Determine the [x, y] coordinate at the center of the cell enclosing the given text.  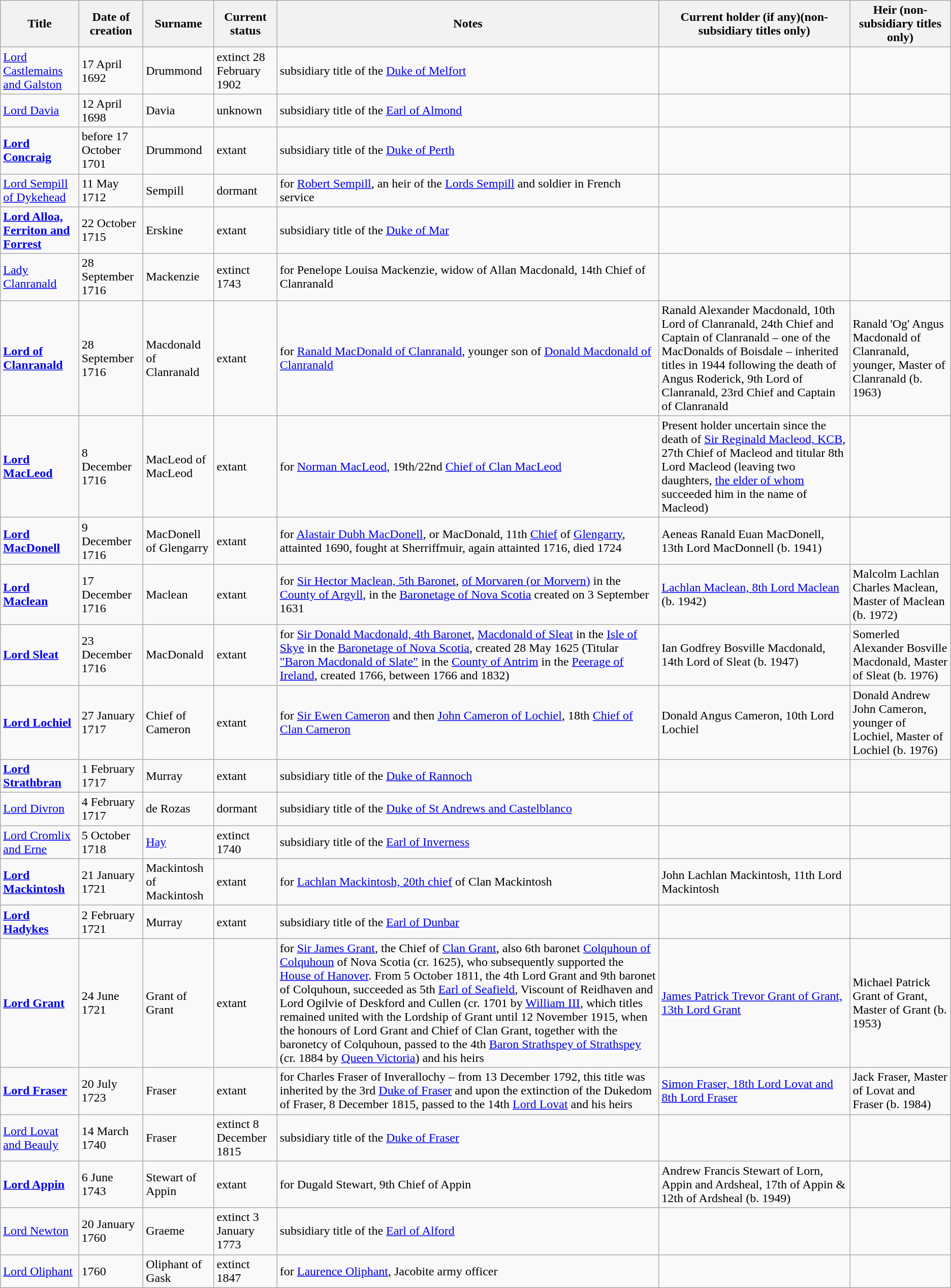
for Alastair Dubh MacDonell, or MacDonald, 11th Chief of Glengarry, attainted 1690, fought at Sherriffmuir, again attainted 1716, died 1724 [468, 541]
Lachlan Maclean, 8th Lord Maclean (b. 1942) [754, 594]
Lord Strathbran [40, 776]
MacLeod of MacLeod [179, 466]
Mackenzie [179, 277]
Maclean [179, 594]
Hay [179, 842]
Graeme [179, 1231]
subsidiary title of the Duke of St Andrews and Castelblanco [468, 809]
Lord Hadykes [40, 922]
Lord Lochiel [40, 722]
for Norman MacLeod, 19th/22nd Chief of Clan MacLeod [468, 466]
Lord Sleat [40, 654]
20 January 1760 [111, 1231]
extinct 1740 [245, 842]
Mackintosh of Mackintosh [179, 882]
Lord Grant [40, 1003]
Lord Castlemains and Galston [40, 71]
Lord Cromlix and Erne [40, 842]
subsidiary title of the Earl of Alford [468, 1231]
Lord Mackintosh [40, 882]
Donald Angus Cameron, 10th Lord Lochiel [754, 722]
subsidiary title of the Duke of Perth [468, 150]
subsidiary title of the Duke of Rannoch [468, 776]
for Lachlan Mackintosh, 20th chief of Clan Mackintosh [468, 882]
subsidiary title of the Earl of Almond [468, 111]
Lord Divron [40, 809]
20 July 1723 [111, 1091]
Donald Andrew John Cameron, younger of Lochiel, Master of Lochiel (b. 1976) [900, 722]
27 January 1717 [111, 722]
Michael Patrick Grant of Grant, Master of Grant (b. 1953) [900, 1003]
21 January 1721 [111, 882]
Lord Sempill of Dykehead [40, 190]
24 June 1721 [111, 1003]
James Patrick Trevor Grant of Grant, 13th Lord Grant [754, 1003]
Lord MacLeod [40, 466]
John Lachlan Mackintosh, 11th Lord Mackintosh [754, 882]
Andrew Francis Stewart of Lorn, Appin and Ardsheal, 17th of Appin & 12th of Ardsheal (b. 1949) [754, 1184]
Stewart of Appin [179, 1184]
Ranald 'Og' Angus Macdonald of Clanranald, younger, Master of Clanranald (b. 1963) [900, 358]
Lord Oliphant [40, 1271]
Current status [245, 24]
subsidiary title of the Duke of Melfort [468, 71]
Date of creation [111, 24]
Ian Godfrey Bosville Macdonald, 14th Lord of Sleat (b. 1947) [754, 654]
subsidiary title of the Earl of Dunbar [468, 922]
14 March 1740 [111, 1138]
Aeneas Ranald Euan MacDonell, 13th Lord MacDonnell (b. 1941) [754, 541]
11 May 1712 [111, 190]
Lord MacDonell [40, 541]
1 February 1717 [111, 776]
Davia [179, 111]
extinct 1743 [245, 277]
extinct 8 December 1815 [245, 1138]
12 April 1698 [111, 111]
for Sir Hector Maclean, 5th Baronet, of Morvaren (or Morvern) in the County of Argyll, in the Baronetage of Nova Scotia created on 3 September 1631 [468, 594]
subsidiary title of the Duke of Fraser [468, 1138]
for Sir Ewen Cameron and then John Cameron of Lochiel, 18th Chief of Clan Cameron [468, 722]
17 April 1692 [111, 71]
Lord Concraig [40, 150]
Lord Davia [40, 111]
Lady Clanranald [40, 277]
Simon Fraser, 18th Lord Lovat and 8th Lord Fraser [754, 1091]
Notes [468, 24]
for Laurence Oliphant, Jacobite army officer [468, 1271]
Lord of Clanranald [40, 358]
2 February 1721 [111, 922]
Lord Maclean [40, 594]
23 December 1716 [111, 654]
Somerled Alexander Bosville Macdonald, Master of Sleat (b. 1976) [900, 654]
MacDonell of Glengarry [179, 541]
Erskine [179, 230]
Jack Fraser, Master of Lovat and Fraser (b. 1984) [900, 1091]
for Dugald Stewart, 9th Chief of Appin [468, 1184]
Lord Alloa, Ferriton and Forrest [40, 230]
for Penelope Louisa Mackenzie, widow of Allan Macdonald, 14th Chief of Clanranald [468, 277]
9 December 1716 [111, 541]
Macdonald of Clanranald [179, 358]
subsidiary title of the Earl of Inverness [468, 842]
Lord Newton [40, 1231]
Malcolm Lachlan Charles Maclean, Master of Maclean (b. 1972) [900, 594]
4 February 1717 [111, 809]
Sempill [179, 190]
Lord Lovat and Beauly [40, 1138]
Current holder (if any)(non-subsidiary titles only) [754, 24]
Grant of Grant [179, 1003]
Surname [179, 24]
de Rozas [179, 809]
MacDonald [179, 654]
extinct 1847 [245, 1271]
Title [40, 24]
for Ranald MacDonald of Clanranald, younger son of Donald Macdonald of Clanranald [468, 358]
8 December 1716 [111, 466]
Lord Fraser [40, 1091]
5 October 1718 [111, 842]
Chief of Cameron [179, 722]
before 17 October 1701 [111, 150]
17 December 1716 [111, 594]
6 June 1743 [111, 1184]
extinct 28 February 1902 [245, 71]
22 October 1715 [111, 230]
for Robert Sempill, an heir of the Lords Sempill and soldier in French service [468, 190]
Oliphant of Gask [179, 1271]
Lord Appin [40, 1184]
subsidiary title of the Duke of Mar [468, 230]
1760 [111, 1271]
extinct 3 January 1773 [245, 1231]
unknown [245, 111]
Heir (non-subsidiary titles only) [900, 24]
